Search for the cell housing the specified text and yield its (X, Y) center coordinate. 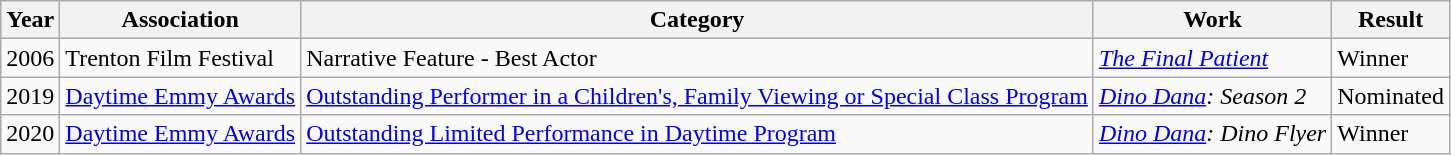
Narrative Feature - Best Actor (698, 58)
2019 (30, 96)
Trenton Film Festival (180, 58)
The Final Patient (1212, 58)
Nominated (1391, 96)
Outstanding Performer in a Children's, Family Viewing or Special Class Program (698, 96)
2006 (30, 58)
Work (1212, 20)
2020 (30, 134)
Dino Dana: Season 2 (1212, 96)
Category (698, 20)
Dino Dana: Dino Flyer (1212, 134)
Association (180, 20)
Result (1391, 20)
Year (30, 20)
Outstanding Limited Performance in Daytime Program (698, 134)
